Locate the cell with the specified text and output its [x, y] center coordinate. 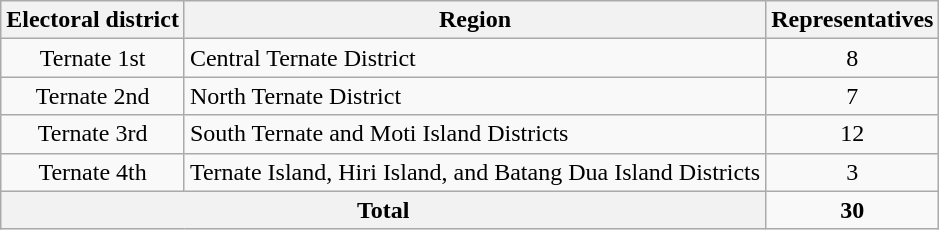
North Ternate District [474, 96]
30 [852, 210]
Electoral district [93, 20]
Ternate 3rd [93, 134]
Ternate 1st [93, 58]
Total [384, 210]
Central Ternate District [474, 58]
12 [852, 134]
Ternate 4th [93, 172]
7 [852, 96]
Ternate 2nd [93, 96]
Ternate Island, Hiri Island, and Batang Dua Island Districts [474, 172]
Region [474, 20]
South Ternate and Moti Island Districts [474, 134]
8 [852, 58]
Representatives [852, 20]
3 [852, 172]
